Scan for the cell matching the given text and deliver its [X, Y] coordinate at center. 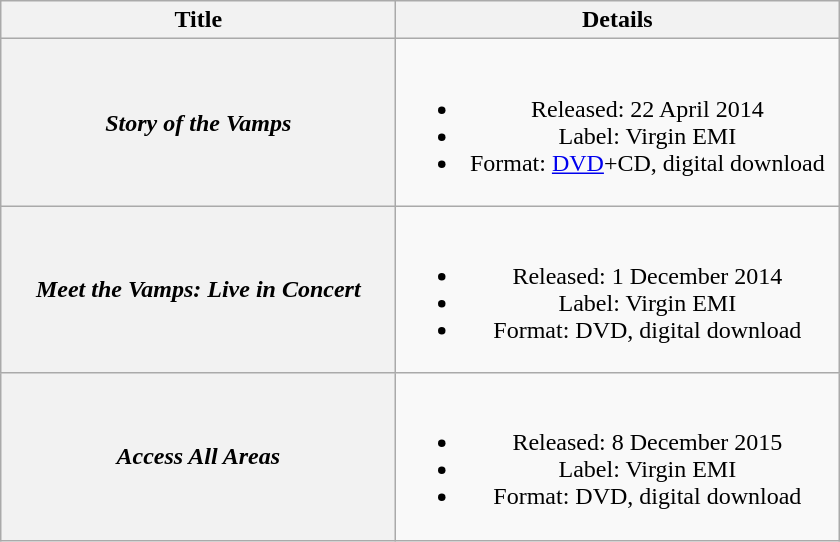
Details [618, 20]
Story of the Vamps [198, 122]
Released: 22 April 2014Label: Virgin EMIFormat: DVD+CD, digital download [618, 122]
Released: 1 December 2014Label: Virgin EMIFormat: DVD, digital download [618, 290]
Access All Areas [198, 456]
Meet the Vamps: Live in Concert [198, 290]
Title [198, 20]
Released: 8 December 2015Label: Virgin EMIFormat: DVD, digital download [618, 456]
